Search for the cell housing the specified text and yield its [x, y] center coordinate. 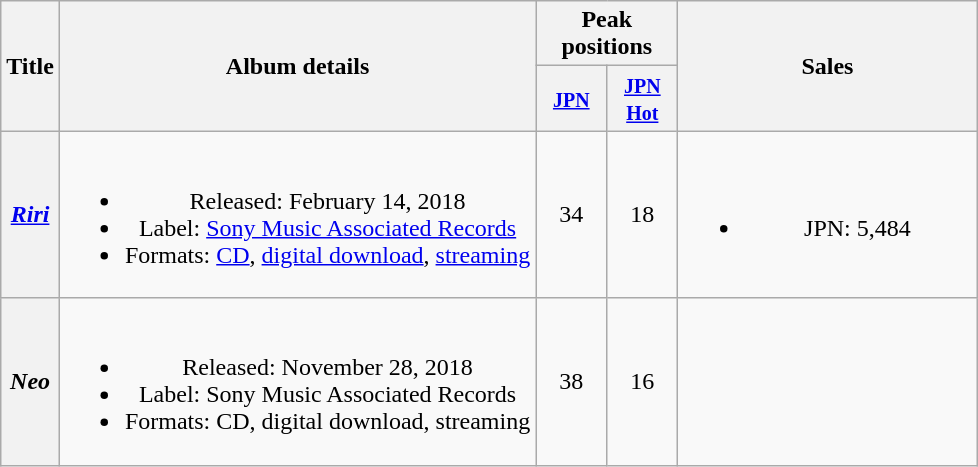
Riri [30, 214]
JPN [572, 98]
Peak positions [607, 34]
Neo [30, 382]
Title [30, 66]
38 [572, 382]
16 [642, 382]
JPN: 5,484 [828, 214]
Sales [828, 66]
34 [572, 214]
Album details [297, 66]
JPNHot [642, 98]
Released: November 28, 2018Label: Sony Music Associated RecordsFormats: CD, digital download, streaming [297, 382]
Released: February 14, 2018Label: Sony Music Associated RecordsFormats: CD, digital download, streaming [297, 214]
18 [642, 214]
